Return [x, y] of the center of cell containing provided text 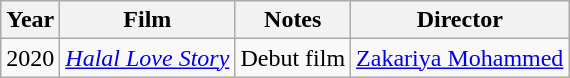
Zakariya Mohammed [460, 58]
2020 [30, 58]
Notes [293, 20]
Debut film [293, 58]
Year [30, 20]
Director [460, 20]
Film [148, 20]
Halal Love Story [148, 58]
